Detect which cell encompasses the target text, then output its (X, Y) center coordinate. 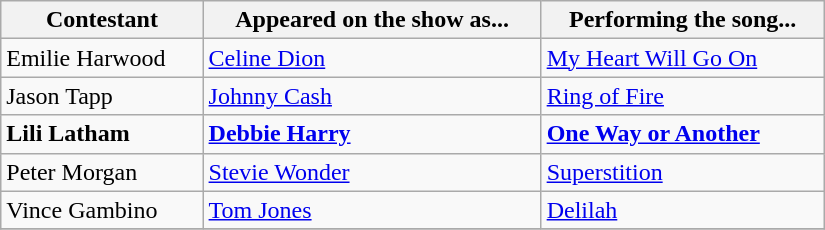
Vince Gambino (102, 210)
One Way or Another (682, 134)
Emilie Harwood (102, 58)
Debbie Harry (372, 134)
Tom Jones (372, 210)
Delilah (682, 210)
Performing the song... (682, 20)
Appeared on the show as... (372, 20)
Peter Morgan (102, 172)
Contestant (102, 20)
My Heart Will Go On (682, 58)
Stevie Wonder (372, 172)
Superstition (682, 172)
Johnny Cash (372, 96)
Ring of Fire (682, 96)
Lili Latham (102, 134)
Jason Tapp (102, 96)
Celine Dion (372, 58)
